From the cell containing the given text, extract its center point as (X, Y) coordinate. 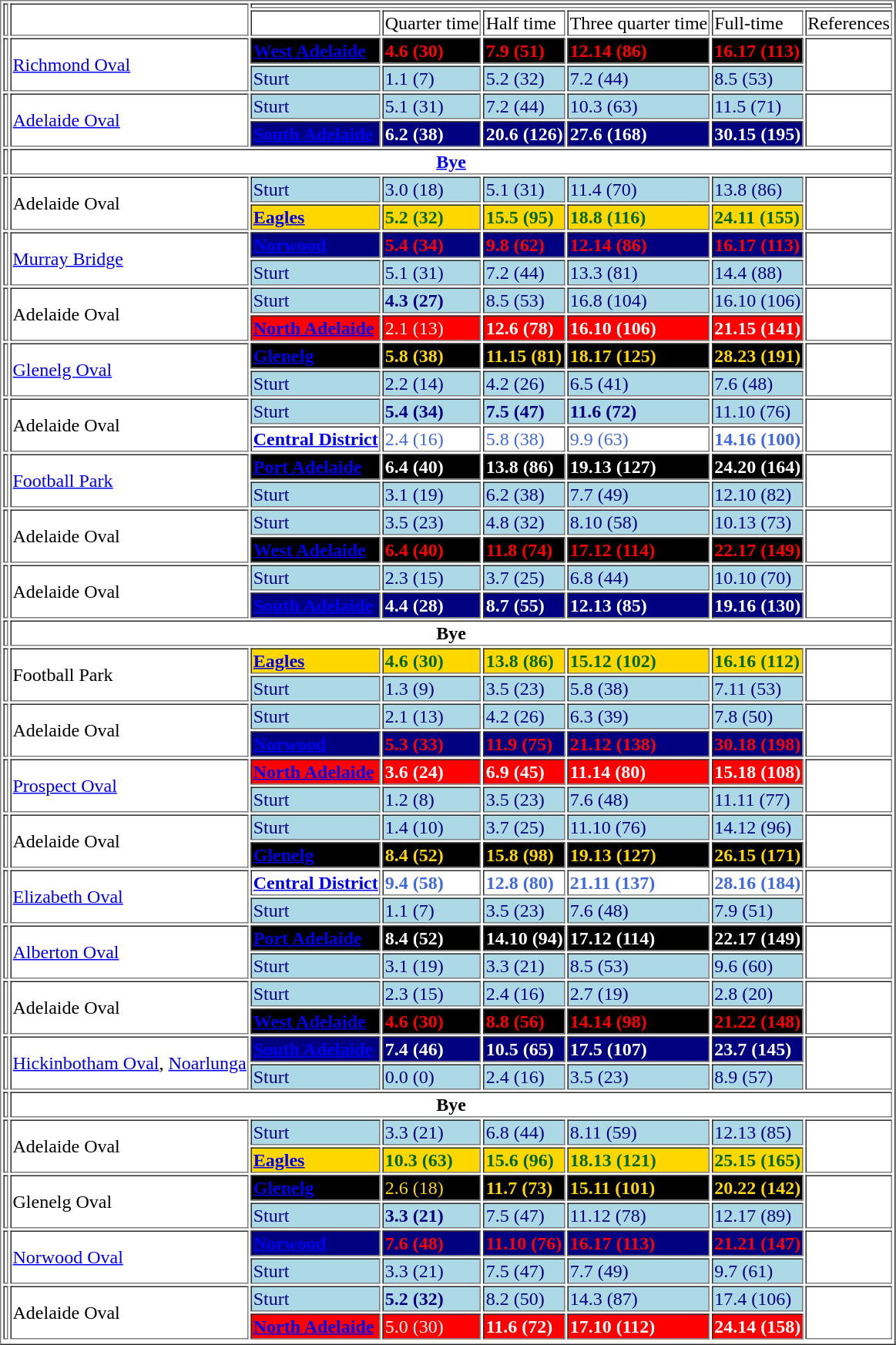
2.8 (20) (757, 994)
18.8 (116) (639, 217)
8.2 (50) (525, 1299)
Richmond Oval (129, 65)
17.4 (106) (757, 1299)
12.17 (89) (757, 1216)
26.15 (171) (757, 855)
Full-time (757, 23)
23.7 (145) (757, 1049)
Murray Bridge (129, 259)
4.3 (27) (432, 300)
14.16 (100) (757, 439)
6.5 (41) (639, 384)
12.10 (82) (757, 495)
24.20 (164) (757, 467)
2.7 (19) (639, 994)
1.4 (10) (432, 827)
3.0 (18) (432, 190)
11.7 (73) (525, 1188)
References (849, 23)
14.12 (96) (757, 827)
15.6 (96) (525, 1160)
24.11 (155) (757, 217)
21.22 (148) (757, 1021)
14.10 (94) (525, 938)
Prospect Oval (129, 786)
Half time (525, 23)
10.5 (65) (525, 1049)
9.9 (63) (639, 439)
25.15 (165) (757, 1160)
21.11 (137) (639, 883)
30.15 (195) (757, 134)
9.8 (62) (525, 245)
4.8 (32) (525, 522)
Alberton Oval (129, 952)
11.15 (81) (525, 356)
24.14 (158) (757, 1327)
5.3 (33) (432, 744)
11.9 (75) (525, 744)
Hickinbotham Oval, Noarlunga (129, 1063)
17.5 (107) (639, 1049)
7.4 (46) (432, 1049)
0.0 (0) (432, 1077)
Three quarter time (639, 23)
12.6 (78) (525, 328)
28.16 (184) (757, 883)
18.13 (121) (639, 1160)
11.5 (71) (757, 106)
17.10 (112) (639, 1327)
12.8 (80) (525, 883)
15.12 (102) (639, 661)
Quarter time (432, 23)
1.2 (8) (432, 800)
30.18 (198) (757, 744)
11.4 (70) (639, 190)
Elizabeth Oval (129, 897)
15.8 (98) (525, 855)
2.2 (14) (432, 384)
5.0 (30) (432, 1327)
11.11 (77) (757, 800)
27.6 (168) (639, 134)
1.3 (9) (432, 689)
18.17 (125) (639, 356)
9.6 (60) (757, 966)
7.8 (50) (757, 716)
2.6 (18) (432, 1188)
14.4 (88) (757, 273)
8.11 (59) (639, 1132)
15.18 (108) (757, 772)
6.9 (45) (525, 772)
3.6 (24) (432, 772)
19.16 (130) (757, 605)
Norwood Oval (129, 1257)
15.11 (101) (639, 1188)
9.4 (58) (432, 883)
11.12 (78) (639, 1216)
16.16 (112) (757, 661)
4.4 (28) (432, 605)
7.11 (53) (757, 689)
10.13 (73) (757, 522)
8.8 (56) (525, 1021)
15.5 (95) (525, 217)
10.10 (70) (757, 578)
21.12 (138) (639, 744)
28.23 (191) (757, 356)
20.6 (126) (525, 134)
21.21 (147) (757, 1243)
9.7 (61) (757, 1271)
14.3 (87) (639, 1299)
16.8 (104) (639, 300)
21.15 (141) (757, 328)
14.14 (98) (639, 1021)
8.7 (55) (525, 605)
20.22 (142) (757, 1188)
11.14 (80) (639, 772)
11.8 (74) (525, 550)
13.3 (81) (639, 273)
8.9 (57) (757, 1077)
8.10 (58) (639, 522)
6.3 (39) (639, 716)
